Pinpoint the cell where the given text exists, returning its (X, Y) midpoint coordinate. 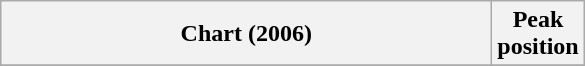
Peakposition (538, 34)
Chart (2006) (246, 34)
